Provide the [X, Y] coordinate of the cell's center where the given text is located.  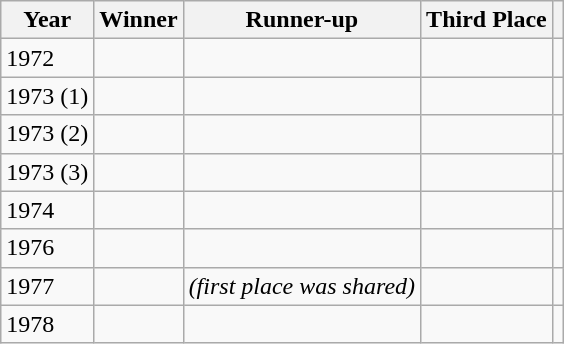
1973 (1) [48, 96]
1973 (3) [48, 172]
1976 [48, 248]
Third Place [487, 20]
(first place was shared) [302, 286]
1978 [48, 324]
1973 (2) [48, 134]
1974 [48, 210]
Winner [138, 20]
Year [48, 20]
Runner-up [302, 20]
1972 [48, 58]
1977 [48, 286]
